Find where the given text appears and provide that cell's center as [x, y] coordinate. 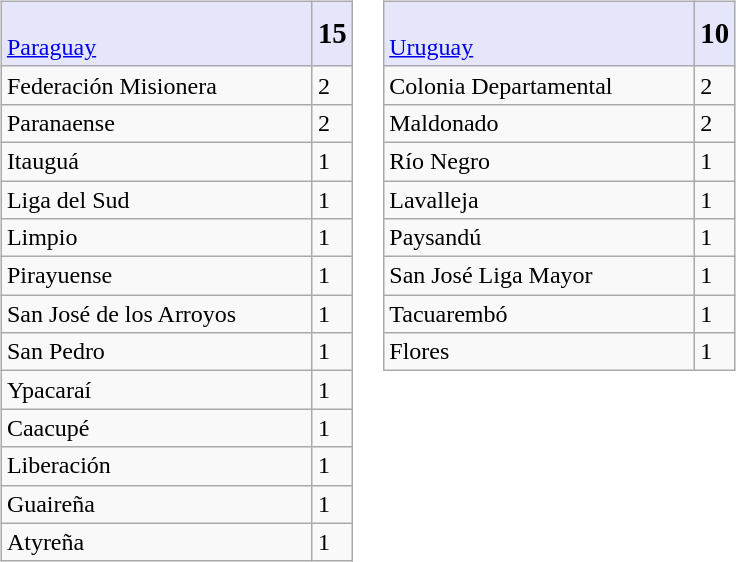
Atyreña [156, 542]
Tacuarembó [540, 314]
San Pedro [156, 352]
Río Negro [540, 161]
San José de los Arroyos [156, 314]
Paranaense [156, 123]
Limpio [156, 238]
Itauguá [156, 161]
Ypacaraí [156, 390]
Liberación [156, 466]
Paysandú [540, 238]
Federación Misionera [156, 85]
Pirayuense [156, 276]
Liga del Sud [156, 199]
Caacupé [156, 428]
Lavalleja [540, 199]
Colonia Departamental [540, 85]
Guaireña [156, 504]
Uruguay [540, 34]
15 [332, 34]
10 [715, 34]
Flores [540, 352]
San José Liga Mayor [540, 276]
Paraguay [156, 34]
Maldonado [540, 123]
